Pinpoint the cell where the given text exists, returning its [X, Y] midpoint coordinate. 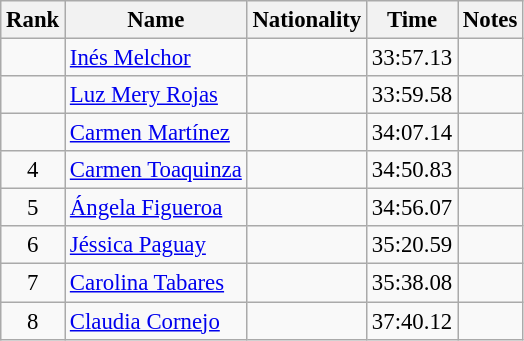
Name [156, 20]
Claudia Cornejo [156, 321]
5 [33, 208]
34:50.83 [412, 170]
Ángela Figueroa [156, 208]
33:59.58 [412, 95]
Carmen Toaquinza [156, 170]
Jéssica Paguay [156, 245]
Time [412, 20]
4 [33, 170]
Inés Melchor [156, 58]
34:07.14 [412, 133]
Carolina Tabares [156, 283]
34:56.07 [412, 208]
37:40.12 [412, 321]
35:38.08 [412, 283]
8 [33, 321]
35:20.59 [412, 245]
Rank [33, 20]
Nationality [306, 20]
Carmen Martínez [156, 133]
Notes [490, 20]
6 [33, 245]
Luz Mery Rojas [156, 95]
33:57.13 [412, 58]
7 [33, 283]
